Provide the (x, y) coordinate of the cell's center where the given text is located.  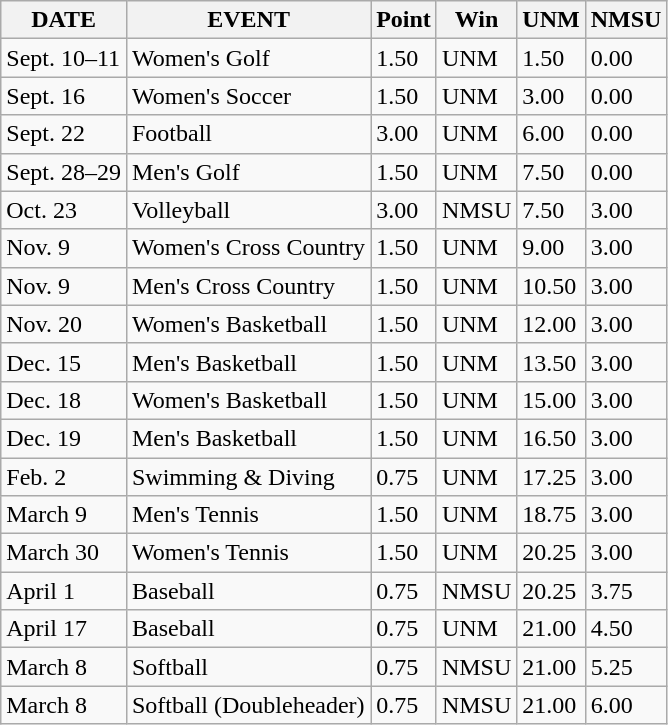
13.50 (551, 362)
Win (476, 20)
Dec. 15 (64, 362)
April 17 (64, 629)
Volleyball (248, 210)
Feb. 2 (64, 477)
Men's Golf (248, 172)
Softball (Doubleheader) (248, 705)
Women's Golf (248, 58)
Men's Tennis (248, 515)
Women's Soccer (248, 96)
March 30 (64, 553)
3.75 (626, 591)
Softball (248, 667)
Sept. 22 (64, 134)
Nov. 20 (64, 324)
Women's Cross Country (248, 248)
4.50 (626, 629)
Women's Tennis (248, 553)
18.75 (551, 515)
Dec. 19 (64, 438)
EVENT (248, 20)
Swimming & Diving (248, 477)
Sept. 28–29 (64, 172)
Sept. 16 (64, 96)
April 1 (64, 591)
16.50 (551, 438)
5.25 (626, 667)
March 9 (64, 515)
9.00 (551, 248)
17.25 (551, 477)
Oct. 23 (64, 210)
DATE (64, 20)
Sept. 10–11 (64, 58)
12.00 (551, 324)
Men's Cross Country (248, 286)
Dec. 18 (64, 400)
15.00 (551, 400)
10.50 (551, 286)
Point (404, 20)
Football (248, 134)
